Detect which cell encompasses the target text, then output its [x, y] center coordinate. 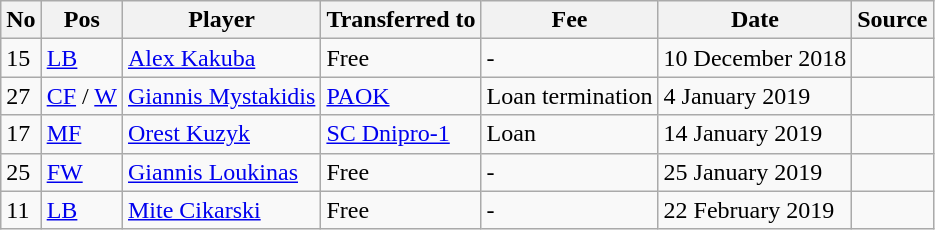
25 [21, 172]
MF [82, 134]
10 December 2018 [755, 58]
22 February 2019 [755, 210]
15 [21, 58]
No [21, 20]
FW [82, 172]
Giannis Mystakidis [221, 96]
Transferred to [401, 20]
27 [21, 96]
25 January 2019 [755, 172]
Loan termination [570, 96]
Mite Cikarski [221, 210]
PAOK [401, 96]
Fee [570, 20]
Pos [82, 20]
SC Dnipro-1 [401, 134]
Alex Kakuba [221, 58]
Orest Kuzyk [221, 134]
4 January 2019 [755, 96]
CF / W [82, 96]
Date [755, 20]
Giannis Loukinas [221, 172]
17 [21, 134]
Player [221, 20]
11 [21, 210]
14 January 2019 [755, 134]
Source [892, 20]
Loan [570, 134]
